Determine the [x, y] coordinate at the center of the cell enclosing the given text.  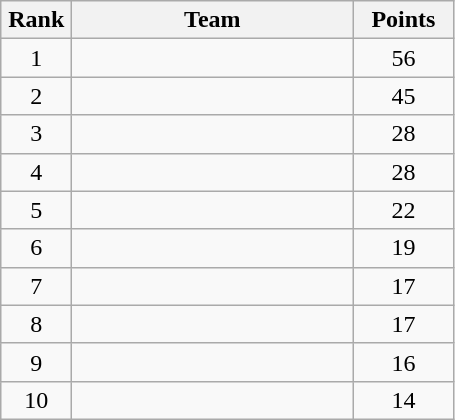
22 [404, 210]
16 [404, 362]
45 [404, 96]
3 [36, 134]
Points [404, 20]
8 [36, 324]
9 [36, 362]
5 [36, 210]
14 [404, 400]
Rank [36, 20]
2 [36, 96]
4 [36, 172]
7 [36, 286]
1 [36, 58]
19 [404, 248]
6 [36, 248]
Team [212, 20]
10 [36, 400]
56 [404, 58]
